Identify which cell holds the provided text, then report its (X, Y) central coordinate. 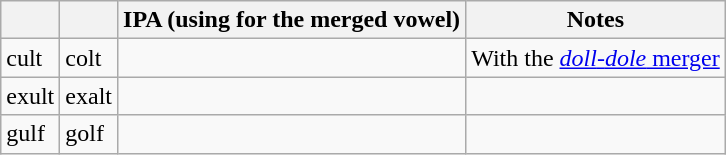
golf (89, 134)
Notes (596, 20)
exult (30, 96)
cult (30, 58)
IPA (using for the merged vowel) (292, 20)
gulf (30, 134)
With the doll-dole merger (596, 58)
colt (89, 58)
exalt (89, 96)
